Return (X, Y) of the center of cell containing provided text 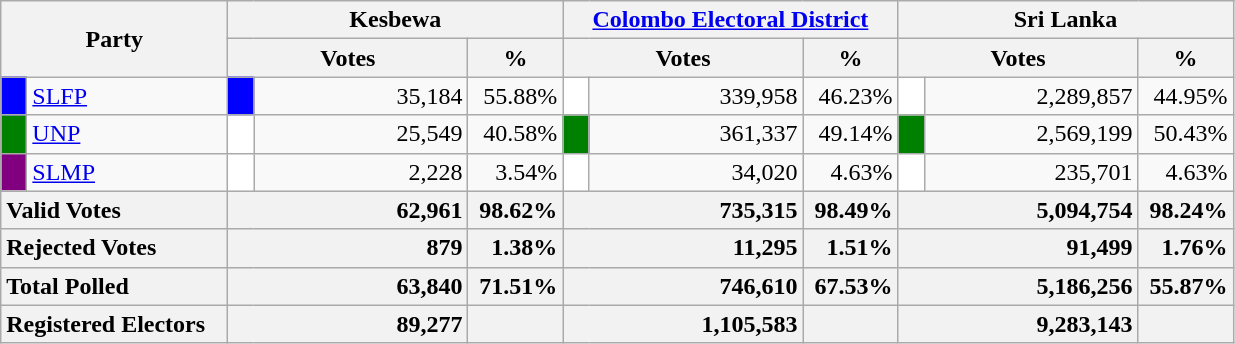
879 (348, 248)
Sri Lanka (1066, 20)
735,315 (683, 210)
361,337 (696, 134)
1.51% (850, 248)
1.76% (1186, 248)
5,094,754 (1018, 210)
Valid Votes (114, 210)
2,228 (361, 172)
5,186,256 (1018, 286)
Party (114, 39)
Colombo Electoral District (730, 20)
746,610 (683, 286)
40.58% (516, 134)
Registered Electors (114, 324)
339,958 (696, 96)
49.14% (850, 134)
Kesbewa (396, 20)
35,184 (361, 96)
SLFP (128, 96)
25,549 (361, 134)
UNP (128, 134)
SLMP (128, 172)
55.87% (1186, 286)
235,701 (1031, 172)
67.53% (850, 286)
98.24% (1186, 210)
1.38% (516, 248)
2,289,857 (1031, 96)
Rejected Votes (114, 248)
2,569,199 (1031, 134)
89,277 (348, 324)
62,961 (348, 210)
91,499 (1018, 248)
34,020 (696, 172)
Total Polled (114, 286)
71.51% (516, 286)
44.95% (1186, 96)
3.54% (516, 172)
55.88% (516, 96)
98.49% (850, 210)
46.23% (850, 96)
63,840 (348, 286)
98.62% (516, 210)
50.43% (1186, 134)
9,283,143 (1018, 324)
11,295 (683, 248)
1,105,583 (683, 324)
